Return the [x, y] coordinate for the center point of the cell that contains the specified text.  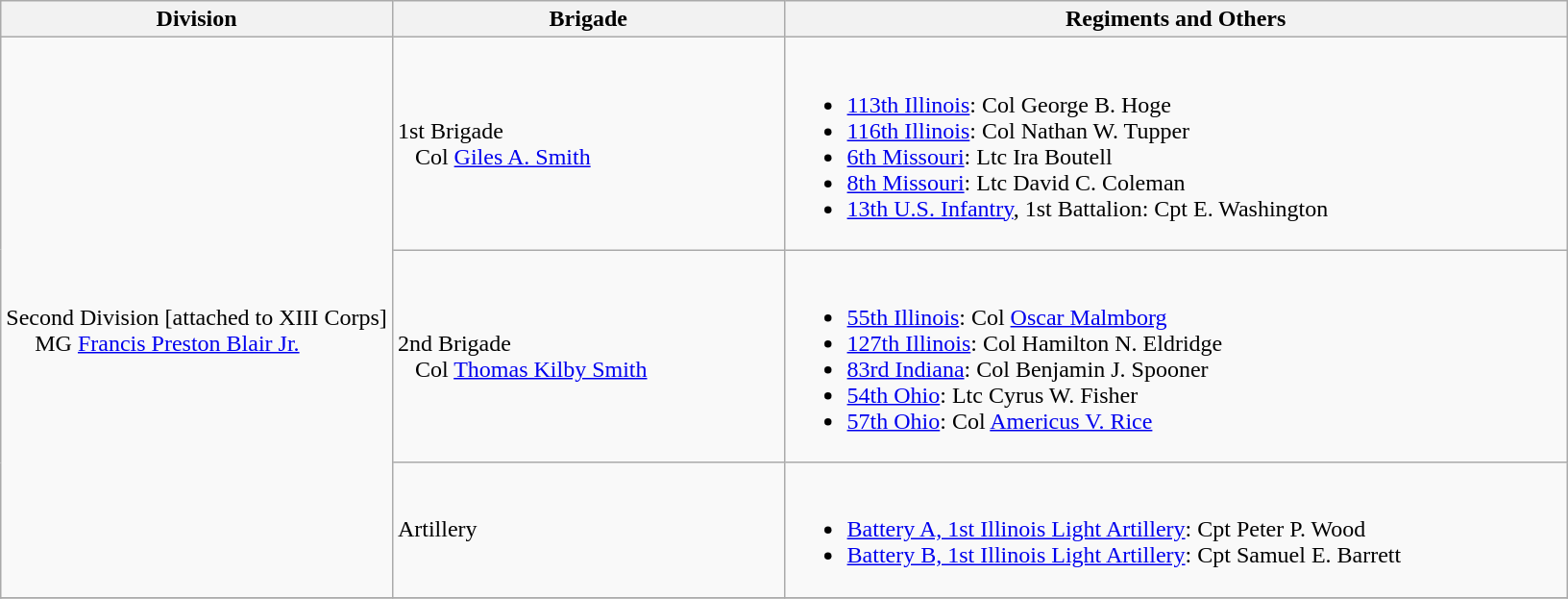
Second Division [attached to XIII Corps] MG Francis Preston Blair Jr. [197, 317]
Brigade [588, 19]
Battery A, 1st Illinois Light Artillery: Cpt Peter P. WoodBattery B, 1st Illinois Light Artillery: Cpt Samuel E. Barrett [1176, 530]
Artillery [588, 530]
Division [197, 19]
2nd Brigade Col Thomas Kilby Smith [588, 356]
Regiments and Others [1176, 19]
1st Brigade Col Giles A. Smith [588, 144]
